Provide the (x, y) coordinate of the cell's center where the given text is located.  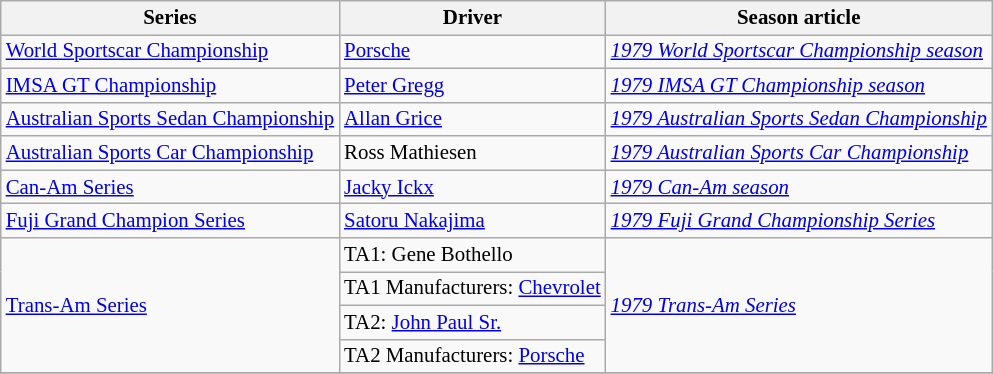
IMSA GT Championship (170, 85)
Fuji Grand Champion Series (170, 221)
TA2 Manufacturers: Porsche (472, 356)
Trans-Am Series (170, 306)
Porsche (472, 51)
1979 IMSA GT Championship season (799, 85)
Satoru Nakajima (472, 221)
1979 Australian Sports Car Championship (799, 153)
1979 Can-Am season (799, 187)
TA2: John Paul Sr. (472, 322)
Peter Gregg (472, 85)
1979 World Sportscar Championship season (799, 51)
Driver (472, 18)
Ross Mathiesen (472, 153)
Season article (799, 18)
1979 Trans-Am Series (799, 306)
TA1 Manufacturers: Chevrolet (472, 288)
World Sportscar Championship (170, 51)
Jacky Ickx (472, 187)
Allan Grice (472, 119)
TA1: Gene Bothello (472, 255)
1979 Fuji Grand Championship Series (799, 221)
Australian Sports Car Championship (170, 153)
1979 Australian Sports Sedan Championship (799, 119)
Australian Sports Sedan Championship (170, 119)
Series (170, 18)
Can-Am Series (170, 187)
